For the text-containing cell, return its midpoint in [X, Y] coordinate format. 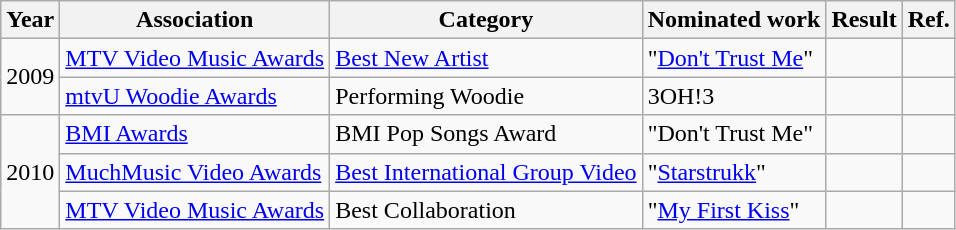
Result [864, 20]
Association [195, 20]
Category [486, 20]
Best Collaboration [486, 210]
2010 [30, 172]
Best International Group Video [486, 172]
Performing Woodie [486, 96]
MuchMusic Video Awards [195, 172]
"My First Kiss" [734, 210]
Best New Artist [486, 58]
mtvU Woodie Awards [195, 96]
Year [30, 20]
BMI Pop Songs Award [486, 134]
3OH!3 [734, 96]
BMI Awards [195, 134]
Ref. [928, 20]
2009 [30, 77]
Nominated work [734, 20]
"Starstrukk" [734, 172]
